Find where the given text appears and provide that cell's center as [x, y] coordinate. 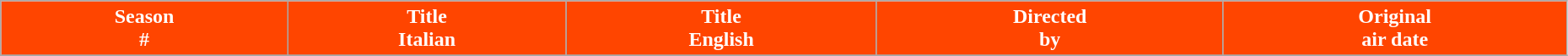
Title Italian [427, 29]
Season # [145, 29]
Directed by [1049, 29]
Original air date [1395, 29]
Title English [722, 29]
